Search for the cell housing the specified text and yield its (X, Y) center coordinate. 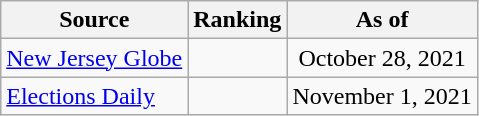
New Jersey Globe (94, 58)
November 1, 2021 (382, 96)
As of (382, 20)
Ranking (238, 20)
Elections Daily (94, 96)
October 28, 2021 (382, 58)
Source (94, 20)
